Search for the cell housing the specified text and yield its (x, y) center coordinate. 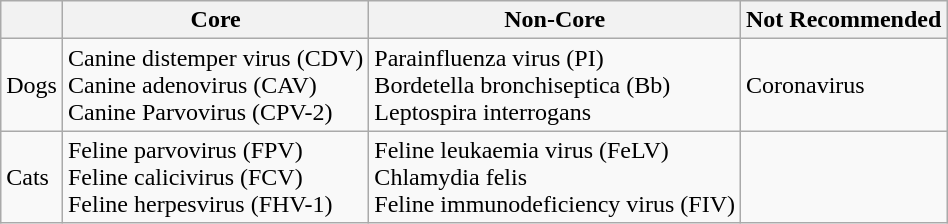
Not Recommended (843, 20)
Non-Core (555, 20)
Parainfluenza virus (PI)Bordetella bronchiseptica (Bb)Leptospira interrogans (555, 85)
Coronavirus (843, 85)
Dogs (32, 85)
Canine distemper virus (CDV)Canine adenovirus (CAV)Canine Parvovirus (CPV-2) (215, 85)
Core (215, 20)
Feline leukaemia virus (FeLV)Chlamydia felisFeline immunodeficiency virus (FIV) (555, 177)
Cats (32, 177)
Feline parvovirus (FPV)Feline calicivirus (FCV)Feline herpesvirus (FHV-1) (215, 177)
